Locate the cell with the specified text and output its (X, Y) center coordinate. 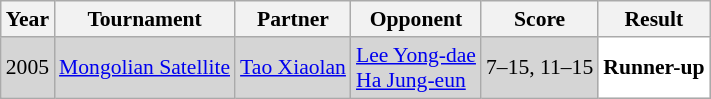
Tournament (144, 19)
Year (28, 19)
Runner-up (654, 68)
Opponent (416, 19)
Result (654, 19)
7–15, 11–15 (540, 68)
Score (540, 19)
Lee Yong-dae Ha Jung-eun (416, 68)
2005 (28, 68)
Tao Xiaolan (293, 68)
Partner (293, 19)
Mongolian Satellite (144, 68)
